Scan for the cell matching the given text and deliver its (X, Y) coordinate at center. 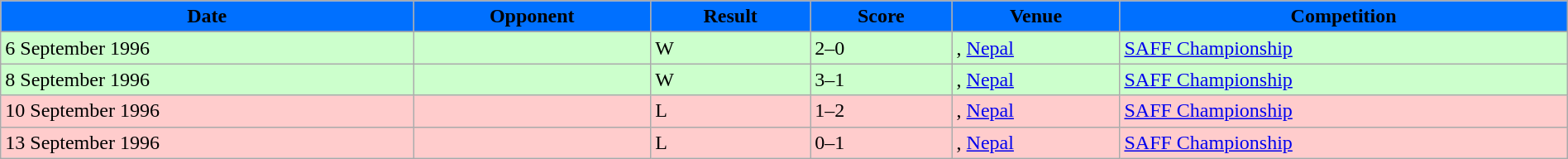
Venue (1035, 17)
8 September 1996 (207, 79)
3–1 (882, 79)
Competition (1343, 17)
10 September 1996 (207, 111)
Score (882, 17)
6 September 1996 (207, 48)
Result (731, 17)
13 September 1996 (207, 142)
1–2 (882, 111)
2–0 (882, 48)
Date (207, 17)
Opponent (533, 17)
0–1 (882, 142)
